Output the (X, Y) coordinate of the center of the cell containing the given text.  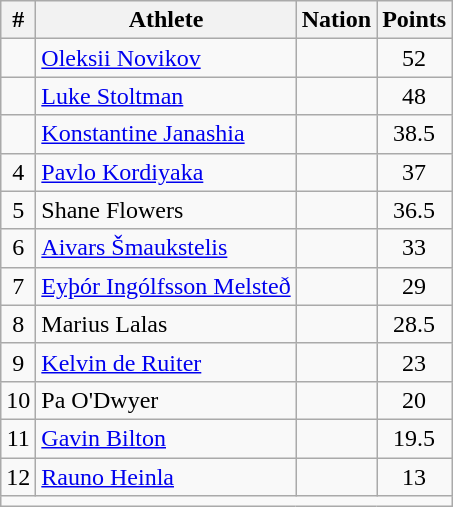
33 (414, 248)
Marius Lalas (166, 324)
Nation (336, 20)
11 (18, 438)
29 (414, 286)
28.5 (414, 324)
7 (18, 286)
4 (18, 172)
48 (414, 96)
# (18, 20)
13 (414, 477)
37 (414, 172)
Kelvin de Ruiter (166, 362)
6 (18, 248)
23 (414, 362)
Pavlo Kordiyaka (166, 172)
Points (414, 20)
Oleksii Novikov (166, 58)
8 (18, 324)
52 (414, 58)
38.5 (414, 134)
Shane Flowers (166, 210)
Athlete (166, 20)
Luke Stoltman (166, 96)
9 (18, 362)
10 (18, 400)
20 (414, 400)
Gavin Bilton (166, 438)
36.5 (414, 210)
12 (18, 477)
19.5 (414, 438)
Rauno Heinla (166, 477)
Konstantine Janashia (166, 134)
Eyþór Ingólfsson Melsteð (166, 286)
5 (18, 210)
Pa O'Dwyer (166, 400)
Aivars Šmaukstelis (166, 248)
